Identify which cell holds the provided text, then report its (x, y) central coordinate. 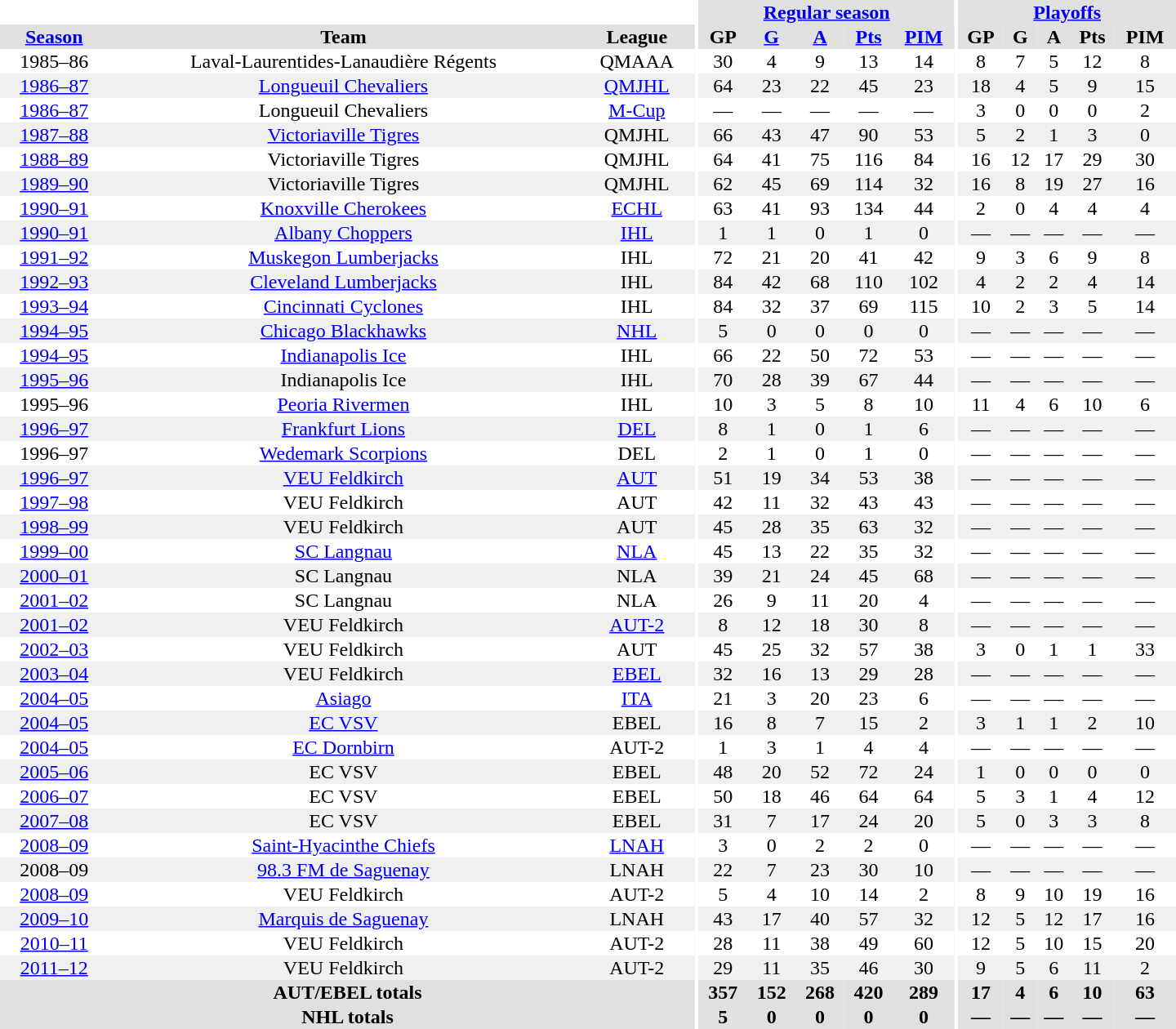
34 (820, 478)
2009–10 (54, 919)
114 (869, 184)
Saint-Hyacinthe Chiefs (343, 845)
2011–12 (54, 968)
40 (820, 919)
Laval-Laurentides-Lanaudière Régents (343, 61)
1992–93 (54, 282)
AUT/EBEL totals (348, 992)
Regular season (826, 12)
Cincinnati Cyclones (343, 306)
1985–86 (54, 61)
1988–89 (54, 159)
Team (343, 37)
1991–92 (54, 257)
289 (924, 992)
27 (1093, 184)
115 (924, 306)
1999–00 (54, 551)
98.3 FM de Saguenay (343, 870)
2000–01 (54, 576)
Peoria Rivermen (343, 404)
51 (724, 478)
2003–04 (54, 674)
2005–06 (54, 772)
QMAAA (637, 61)
Frankfurt Lions (343, 429)
Playoffs (1067, 12)
Asiago (343, 698)
Knoxville Cherokees (343, 208)
52 (820, 772)
33 (1145, 649)
M-Cup (637, 110)
ECHL (637, 208)
ITA (637, 698)
152 (771, 992)
25 (771, 649)
League (637, 37)
NHL (637, 331)
Marquis de Saguenay (343, 919)
26 (724, 600)
2006–07 (54, 796)
110 (869, 282)
357 (724, 992)
268 (820, 992)
116 (869, 159)
1989–90 (54, 184)
2002–03 (54, 649)
70 (724, 380)
134 (869, 208)
37 (820, 306)
67 (869, 380)
90 (869, 135)
1987–88 (54, 135)
48 (724, 772)
102 (924, 282)
1998–99 (54, 527)
2007–08 (54, 821)
420 (869, 992)
2010–11 (54, 943)
47 (820, 135)
Chicago Blackhawks (343, 331)
Albany Choppers (343, 233)
93 (820, 208)
75 (820, 159)
NHL totals (348, 1017)
1993–94 (54, 306)
Muskegon Lumberjacks (343, 257)
60 (924, 943)
Season (54, 37)
Cleveland Lumberjacks (343, 282)
31 (724, 821)
1997–98 (54, 502)
62 (724, 184)
Wedemark Scorpions (343, 453)
49 (869, 943)
EC Dornbirn (343, 747)
